Identify which cell holds the provided text, then report its [X, Y] central coordinate. 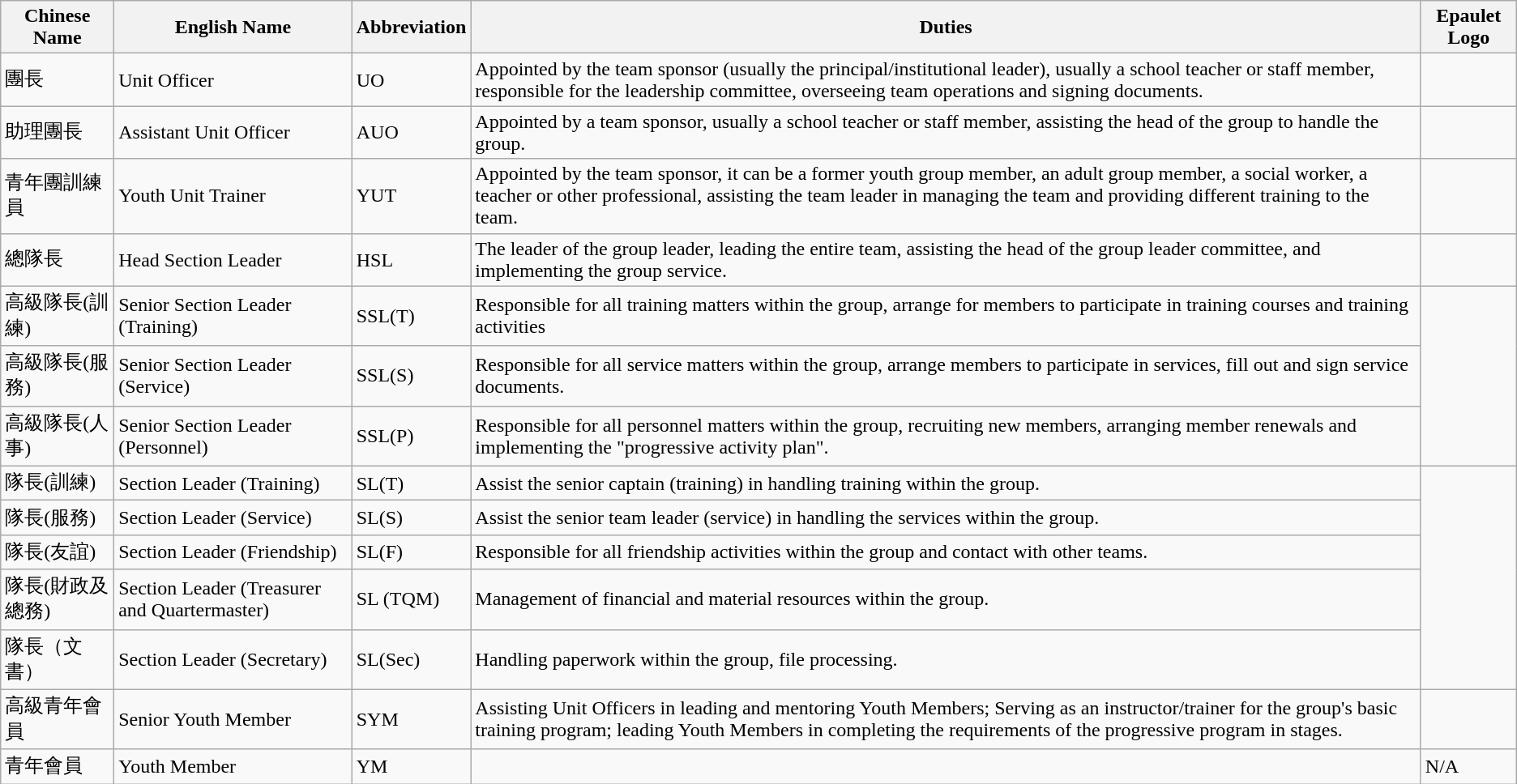
HSL [412, 259]
助理團長 [58, 133]
Youth Unit Trainer [233, 196]
Handling paperwork within the group, file processing. [946, 659]
Section Leader (Friendship) [233, 552]
總隊長 [58, 259]
Chinese Name [58, 28]
Senior Section Leader (Service) [233, 376]
Management of financial and material resources within the group. [946, 599]
SSL(S) [412, 376]
高級隊長(服務) [58, 376]
The leader of the group leader, leading the entire team, assisting the head of the group leader committee, and implementing the group service. [946, 259]
SL(T) [412, 483]
YM [412, 766]
Section Leader (Treasurer and Quartermaster) [233, 599]
高級青年會員 [58, 719]
高級隊長(人事) [58, 436]
YUT [412, 196]
Senior Youth Member [233, 719]
Senior Section Leader (Training) [233, 316]
Epaulet Logo [1468, 28]
SSL(T) [412, 316]
Appointed by a team sponsor, usually a school teacher or staff member, assisting the head of the group to handle the group. [946, 133]
隊長(服務) [58, 518]
SYM [412, 719]
團長 [58, 79]
AUO [412, 133]
Abbreviation [412, 28]
Section Leader (Training) [233, 483]
Assist the senior captain (training) in handling training within the group. [946, 483]
隊長(財政及總務) [58, 599]
Assist the senior team leader (service) in handling the services within the group. [946, 518]
Responsible for all friendship activities within the group and contact with other teams. [946, 552]
Head Section Leader [233, 259]
Section Leader (Service) [233, 518]
Section Leader (Secretary) [233, 659]
青年會員 [58, 766]
Unit Officer [233, 79]
SSL(P) [412, 436]
Duties [946, 28]
隊長（文書） [58, 659]
English Name [233, 28]
SL (TQM) [412, 599]
N/A [1468, 766]
隊長(友誼) [58, 552]
青年團訓練員 [58, 196]
Senior Section Leader (Personnel) [233, 436]
SL(Sec) [412, 659]
UO [412, 79]
Youth Member [233, 766]
Assistant Unit Officer [233, 133]
Responsible for all service matters within the group, arrange members to participate in services, fill out and sign service documents. [946, 376]
Responsible for all training matters within the group, arrange for members to participate in training courses and training activities [946, 316]
高級隊長(訓練) [58, 316]
SL(F) [412, 552]
SL(S) [412, 518]
隊長(訓練) [58, 483]
